Extract the (x, y) coordinate from the center of the cell holding the provided text.  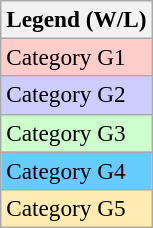
Legend (W/L) (76, 19)
Category G3 (76, 133)
Category G1 (76, 57)
Category G4 (76, 170)
Category G5 (76, 208)
Category G2 (76, 95)
